Return the [x, y] coordinate for the center point of the cell that contains the specified text.  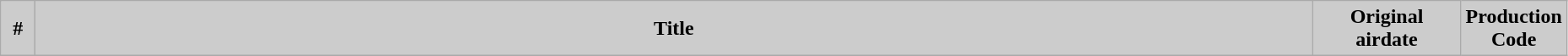
Original airdate [1387, 29]
Production Code [1513, 29]
Title [674, 29]
# [19, 29]
